From the cell containing the given text, extract its center point as (X, Y) coordinate. 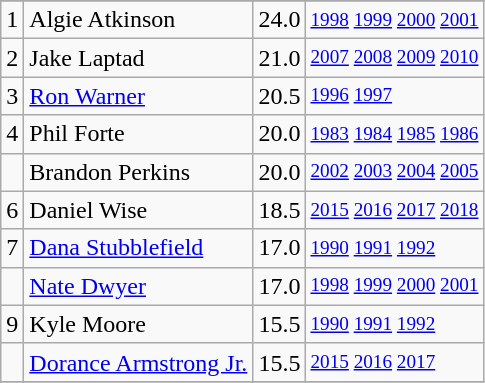
2002 2003 2004 2005 (394, 172)
Nate Dwyer (138, 286)
2007 2008 2009 2010 (394, 58)
20.5 (280, 96)
24.0 (280, 20)
1983 1984 1985 1986 (394, 134)
Kyle Moore (138, 324)
Algie Atkinson (138, 20)
Phil Forte (138, 134)
9 (12, 324)
1 (12, 20)
21.0 (280, 58)
6 (12, 210)
Ron Warner (138, 96)
Jake Laptad (138, 58)
1996 1997 (394, 96)
18.5 (280, 210)
2015 2016 2017 2018 (394, 210)
7 (12, 248)
2015 2016 2017 (394, 362)
Brandon Perkins (138, 172)
Dana Stubblefield (138, 248)
4 (12, 134)
2 (12, 58)
Dorance Armstrong Jr. (138, 362)
3 (12, 96)
Daniel Wise (138, 210)
